Capture the cell that displays the provided text and extract its (X, Y) central coordinate. 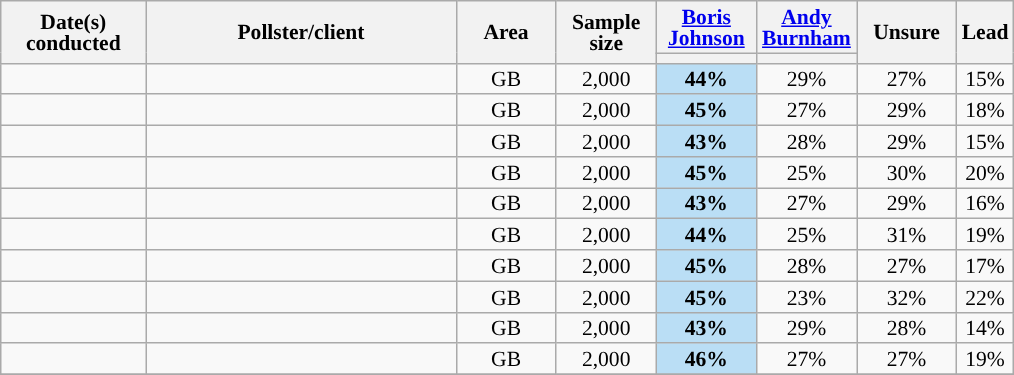
20% (986, 172)
16% (986, 204)
14% (986, 328)
Boris Johnson (706, 27)
Pollster/client (301, 32)
Area (506, 32)
31% (906, 234)
30% (906, 172)
22% (986, 296)
Date(s)conducted (74, 32)
32% (906, 296)
Unsure (906, 32)
18% (986, 110)
Lead (986, 32)
Sample size (606, 32)
46% (706, 360)
17% (986, 266)
23% (806, 296)
Andy Burnham (806, 27)
